Find where the given text appears and provide that cell's center as (x, y) coordinate. 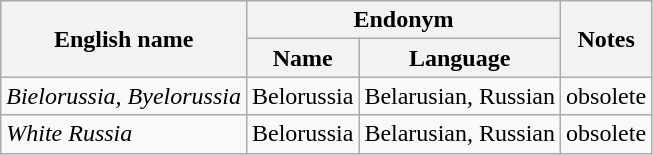
Notes (606, 39)
Endonym (403, 20)
Name (302, 58)
English name (124, 39)
White Russia (124, 134)
Language (460, 58)
Bielorussia, Byelorussia (124, 96)
